For the text-containing cell, return its midpoint in [x, y] coordinate format. 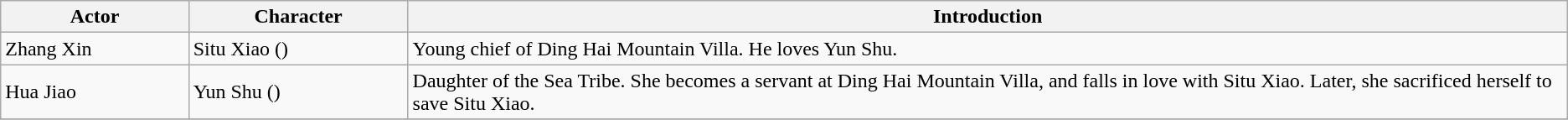
Yun Shu () [298, 92]
Young chief of Ding Hai Mountain Villa. He loves Yun Shu. [988, 49]
Introduction [988, 17]
Hua Jiao [95, 92]
Zhang Xin [95, 49]
Character [298, 17]
Situ Xiao () [298, 49]
Actor [95, 17]
